Output the (x, y) coordinate of the center of the cell containing the given text.  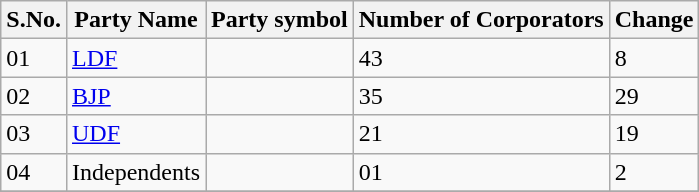
Party Name (136, 20)
UDF (136, 134)
43 (481, 58)
LDF (136, 58)
8 (654, 58)
35 (481, 96)
BJP (136, 96)
19 (654, 134)
Party symbol (280, 20)
03 (34, 134)
04 (34, 172)
2 (654, 172)
Number of Corporators (481, 20)
Change (654, 20)
02 (34, 96)
S.No. (34, 20)
Independents (136, 172)
29 (654, 96)
21 (481, 134)
